Find where the given text appears and provide that cell's center as [x, y] coordinate. 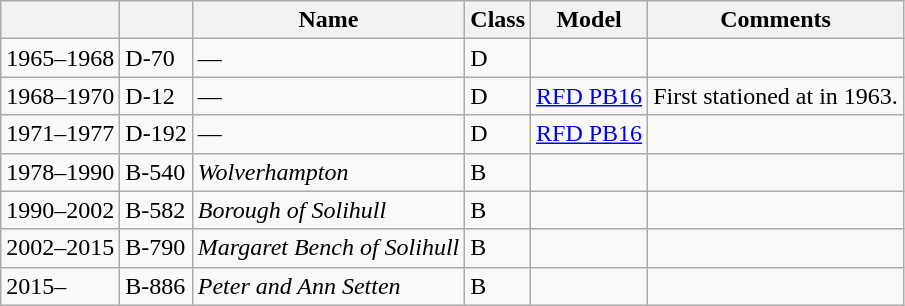
Comments [776, 20]
1990–2002 [60, 210]
B-582 [156, 210]
2015– [60, 286]
B-886 [156, 286]
1968–1970 [60, 96]
First stationed at in 1963. [776, 96]
Wolverhampton [328, 172]
Model [590, 20]
Margaret Bench of Solihull [328, 248]
Class [498, 20]
Peter and Ann Setten [328, 286]
1971–1977 [60, 134]
Borough of Solihull [328, 210]
2002–2015 [60, 248]
Name [328, 20]
B-540 [156, 172]
D-70 [156, 58]
D-192 [156, 134]
1965–1968 [60, 58]
B-790 [156, 248]
D-12 [156, 96]
1978–1990 [60, 172]
